Identify which cell holds the provided text, then report its [x, y] central coordinate. 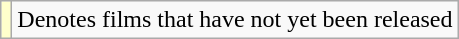
Denotes films that have not yet been released [235, 20]
